From the cell containing the given text, extract its center point as (x, y) coordinate. 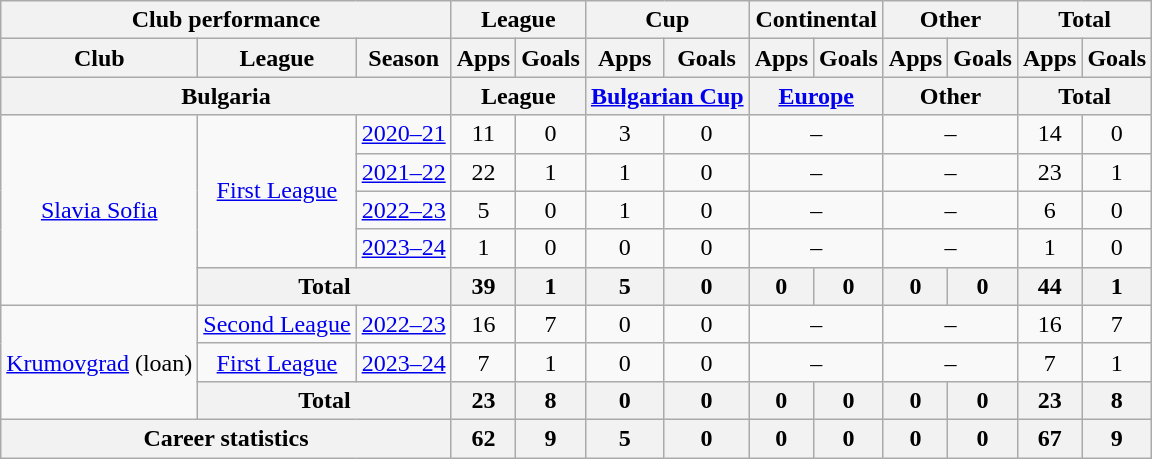
Second League (277, 324)
11 (483, 134)
2020–21 (404, 134)
39 (483, 286)
14 (1049, 134)
3 (624, 134)
Slavia Sofia (100, 210)
Bulgaria (226, 96)
Club (100, 58)
44 (1049, 286)
Season (404, 58)
Bulgarian Cup (667, 96)
Continental (816, 20)
67 (1049, 438)
Cup (667, 20)
22 (483, 172)
2021–22 (404, 172)
6 (1049, 210)
Club performance (226, 20)
Europe (816, 96)
Career statistics (226, 438)
Krumovgrad (loan) (100, 362)
62 (483, 438)
